Scan for the cell matching the given text and deliver its (X, Y) coordinate at center. 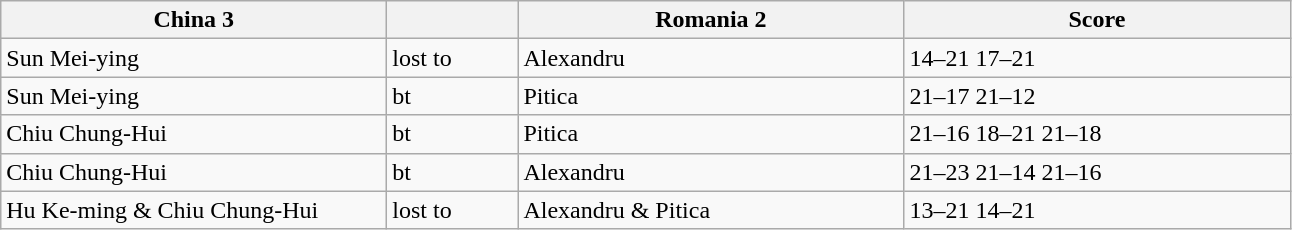
Alexandru & Pitica (711, 210)
Romania 2 (711, 20)
Score (1097, 20)
21–16 18–21 21–18 (1097, 134)
21–23 21–14 21–16 (1097, 172)
China 3 (194, 20)
13–21 14–21 (1097, 210)
14–21 17–21 (1097, 58)
Hu Ke-ming & Chiu Chung-Hui (194, 210)
21–17 21–12 (1097, 96)
